Search for the cell housing the specified text and yield its [X, Y] center coordinate. 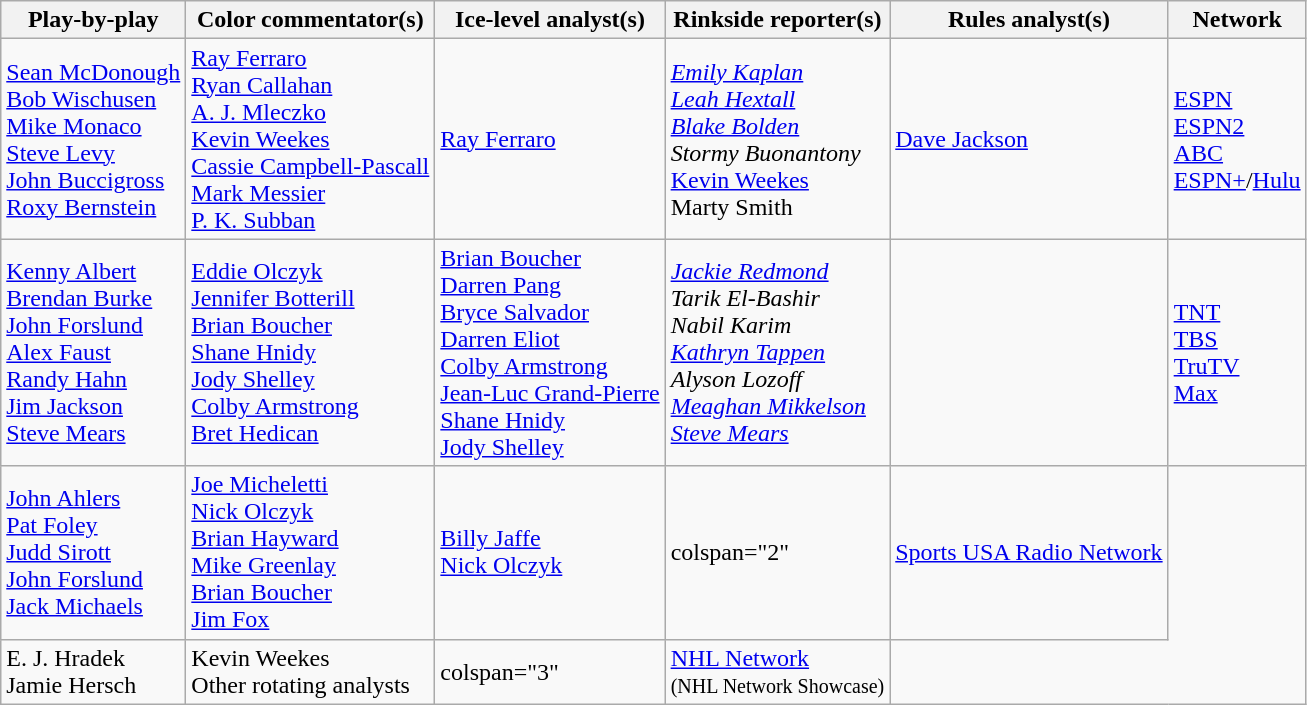
colspan="2" [778, 552]
TNTTBSTruTVMax [1237, 352]
Brian BoucherDarren PangBryce SalvadorDarren EliotColby ArmstrongJean-Luc Grand-PierreShane HnidyJody Shelley [550, 352]
colspan="3" [550, 672]
Joe MichelettiNick OlczykBrian HaywardMike GreenlayBrian BoucherJim Fox [310, 552]
NHL Network (NHL Network Showcase) [778, 672]
Kenny AlbertBrendan BurkeJohn ForslundAlex FaustRandy HahnJim JacksonSteve Mears [94, 352]
Color commentator(s) [310, 20]
John AhlersPat FoleyJudd SirottJohn ForslundJack Michaels [94, 552]
Play-by-play [94, 20]
E. J. HradekJamie Hersch [94, 672]
Jackie RedmondTarik El-BashirNabil KarimKathryn TappenAlyson LozoffMeaghan MikkelsonSteve Mears [778, 352]
Rules analyst(s) [1029, 20]
Eddie OlczykJennifer BotterillBrian BoucherShane HnidyJody ShelleyColby ArmstrongBret Hedican [310, 352]
Billy JaffeNick Olczyk [550, 552]
Rinkside reporter(s) [778, 20]
Ray Ferraro [550, 139]
Ray FerraroRyan CallahanA. J. MleczkoKevin WeekesCassie Campbell-PascallMark MessierP. K. Subban [310, 139]
Sports USA Radio Network [1029, 552]
Ice-level analyst(s) [550, 20]
Kevin WeekesOther rotating analysts [310, 672]
Dave Jackson [1029, 139]
Network [1237, 20]
Sean McDonoughBob WischusenMike MonacoSteve LevyJohn BuccigrossRoxy Bernstein [94, 139]
ESPNESPN2ABCESPN+/Hulu [1237, 139]
Emily KaplanLeah HextallBlake BoldenStormy BuonantonyKevin WeekesMarty Smith [778, 139]
